Search for the cell housing the specified text and yield its (X, Y) center coordinate. 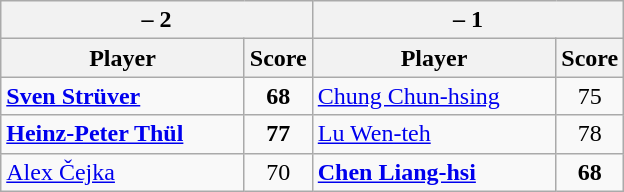
78 (590, 134)
Sven Strüver (123, 96)
70 (278, 172)
– 2 (157, 20)
Heinz-Peter Thül (123, 134)
Chen Liang-hsi (434, 172)
77 (278, 134)
Lu Wen-teh (434, 134)
Alex Čejka (123, 172)
75 (590, 96)
– 1 (468, 20)
Chung Chun-hsing (434, 96)
